Extract the (x, y) coordinate from the center of the cell holding the provided text.  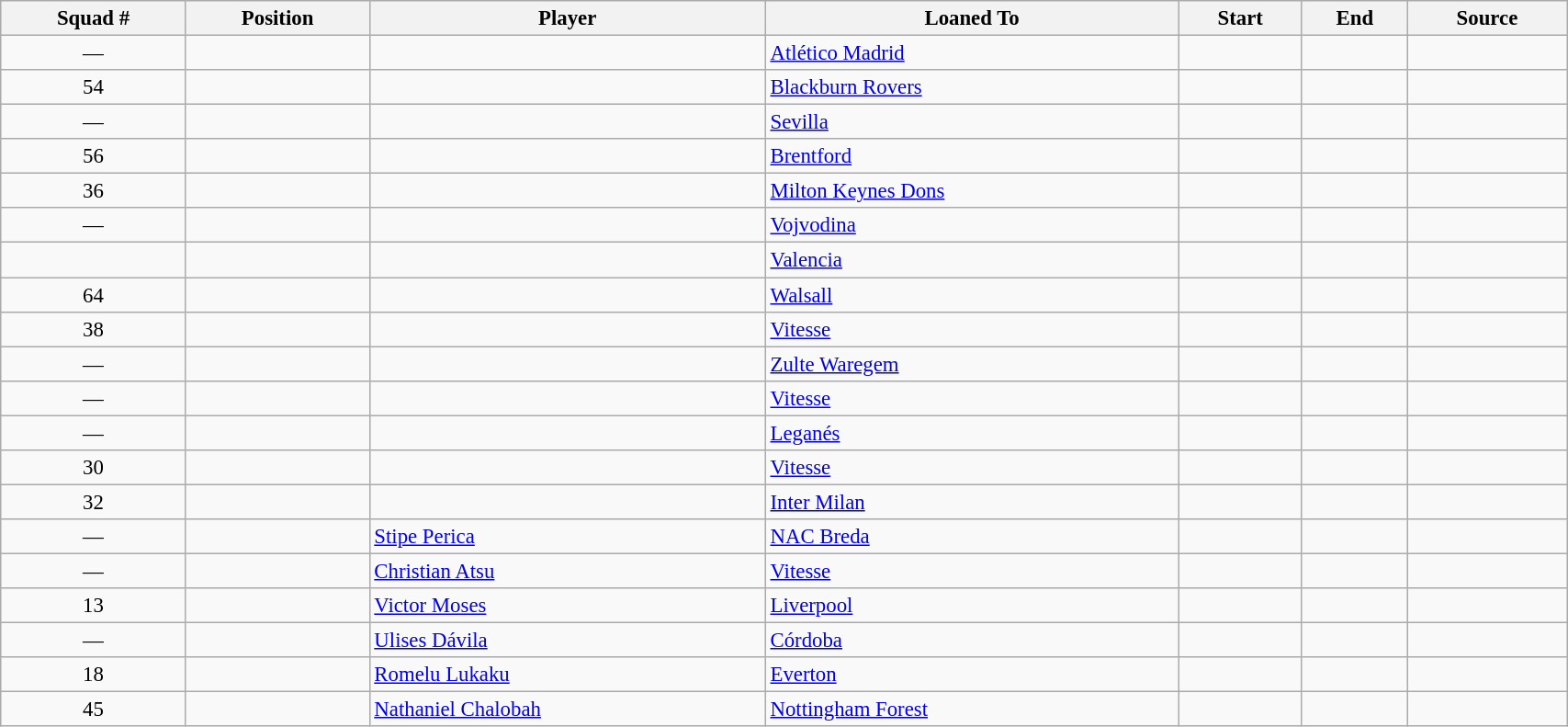
End (1354, 18)
Sevilla (972, 122)
32 (94, 502)
38 (94, 329)
30 (94, 468)
Loaned To (972, 18)
Valencia (972, 260)
Inter Milan (972, 502)
Nottingham Forest (972, 710)
Squad # (94, 18)
Zulte Waregem (972, 364)
Córdoba (972, 641)
45 (94, 710)
NAC Breda (972, 537)
54 (94, 87)
Milton Keynes Dons (972, 191)
Start (1240, 18)
56 (94, 156)
Romelu Lukaku (568, 675)
Source (1486, 18)
13 (94, 606)
Everton (972, 675)
Blackburn Rovers (972, 87)
Vojvodina (972, 225)
Stipe Perica (568, 537)
Player (568, 18)
Leganés (972, 433)
64 (94, 295)
Ulises Dávila (568, 641)
Christian Atsu (568, 571)
36 (94, 191)
Nathaniel Chalobah (568, 710)
Position (277, 18)
Victor Moses (568, 606)
Liverpool (972, 606)
18 (94, 675)
Walsall (972, 295)
Atlético Madrid (972, 53)
Brentford (972, 156)
